Return (x, y) of the center of cell containing provided text 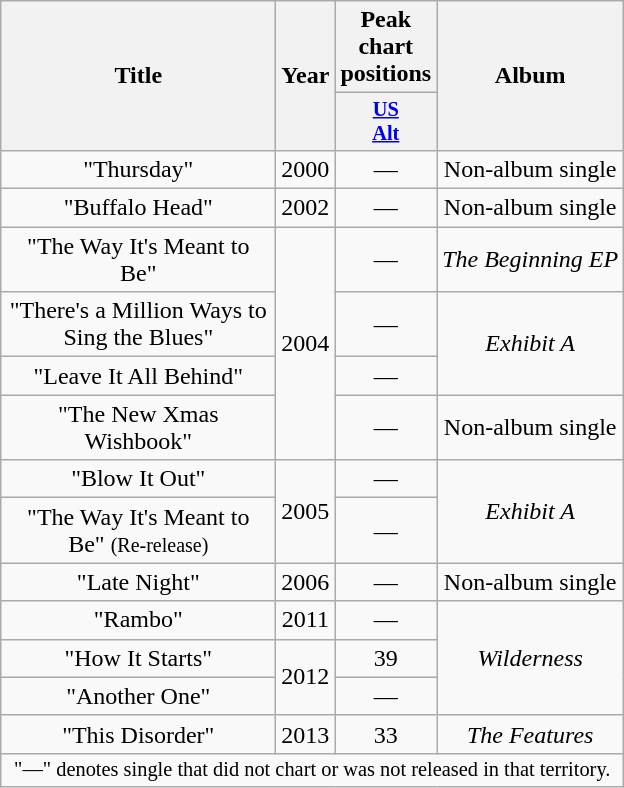
2013 (306, 734)
USAlt (386, 122)
2000 (306, 169)
39 (386, 658)
33 (386, 734)
2002 (306, 208)
"How It Starts" (138, 658)
"Another One" (138, 696)
2005 (306, 512)
Title (138, 76)
Album (530, 76)
"Buffalo Head" (138, 208)
"The Way It's Meant to Be" (138, 260)
The Features (530, 734)
"The New Xmas Wishbook" (138, 428)
"—" denotes single that did not chart or was not released in that territory. (312, 770)
"Rambo" (138, 620)
"There's a Million Ways to Sing the Blues" (138, 324)
2012 (306, 677)
"This Disorder" (138, 734)
"Thursday" (138, 169)
"The Way It's Meant to Be" (Re-release) (138, 530)
"Blow It Out" (138, 479)
Year (306, 76)
Wilderness (530, 658)
Peak chart positions (386, 47)
"Leave It All Behind" (138, 376)
2004 (306, 344)
2011 (306, 620)
"Late Night" (138, 582)
2006 (306, 582)
The Beginning EP (530, 260)
